Scan for the cell matching the given text and deliver its (x, y) coordinate at center. 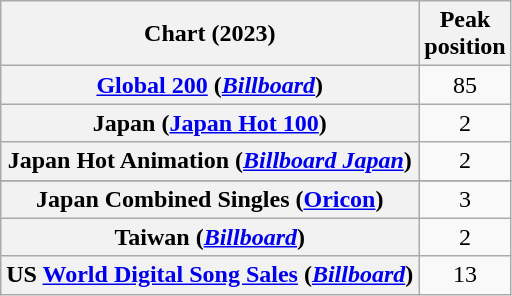
Peakposition (465, 34)
US World Digital Song Sales (Billboard) (210, 275)
Chart (2023) (210, 34)
Japan Hot Animation (Billboard Japan) (210, 161)
Global 200 (Billboard) (210, 85)
85 (465, 85)
Taiwan (Billboard) (210, 237)
3 (465, 199)
Japan (Japan Hot 100) (210, 123)
Japan Combined Singles (Oricon) (210, 199)
13 (465, 275)
